Detect which cell encompasses the target text, then output its [x, y] center coordinate. 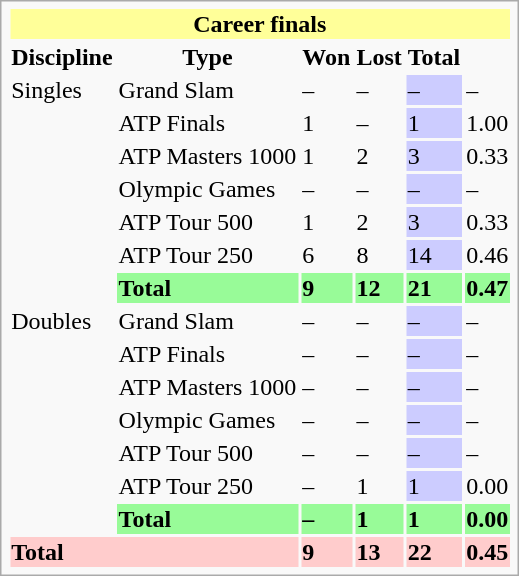
Type [208, 57]
Doubles [62, 420]
6 [326, 255]
0.46 [488, 255]
Career finals [260, 24]
Won [326, 57]
0.45 [488, 552]
8 [379, 255]
14 [434, 255]
Lost [379, 57]
1.00 [488, 123]
22 [434, 552]
12 [379, 288]
13 [379, 552]
Discipline [62, 57]
Singles [62, 189]
0.47 [488, 288]
21 [434, 288]
